Detect which cell encompasses the target text, then output its (x, y) center coordinate. 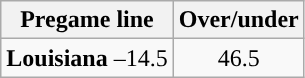
Over/under (238, 20)
Louisiana –14.5 (87, 58)
Pregame line (87, 20)
46.5 (238, 58)
